Return [X, Y] of the center of cell containing provided text 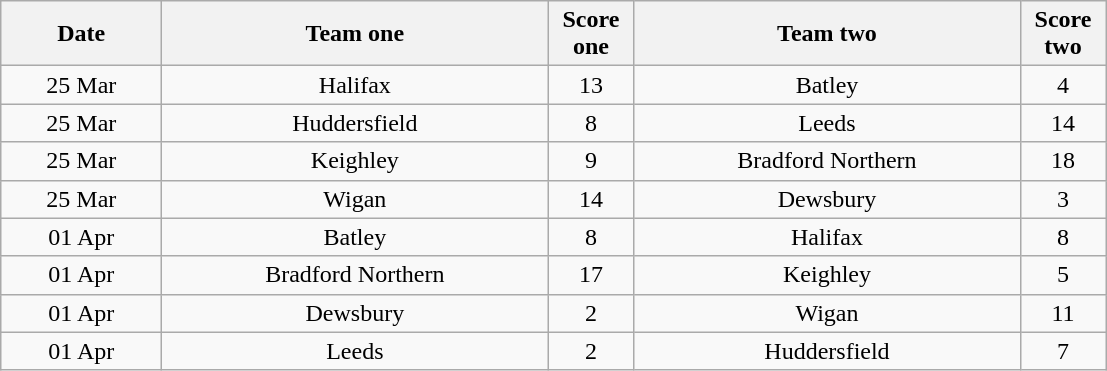
Team two [827, 34]
7 [1063, 351]
Date [82, 34]
3 [1063, 199]
17 [591, 275]
Score one [591, 34]
5 [1063, 275]
9 [591, 161]
18 [1063, 161]
Team one [355, 34]
Score two [1063, 34]
4 [1063, 85]
13 [591, 85]
11 [1063, 313]
